Identify which cell holds the provided text, then report its (X, Y) central coordinate. 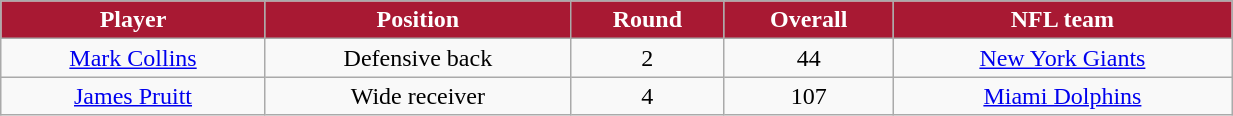
2 (647, 58)
James Pruitt (134, 96)
Defensive back (418, 58)
Miami Dolphins (1062, 96)
Overall (808, 20)
NFL team (1062, 20)
Position (418, 20)
107 (808, 96)
Player (134, 20)
Wide receiver (418, 96)
Mark Collins (134, 58)
Round (647, 20)
New York Giants (1062, 58)
4 (647, 96)
44 (808, 58)
